For the text-containing cell, return its midpoint in [x, y] coordinate format. 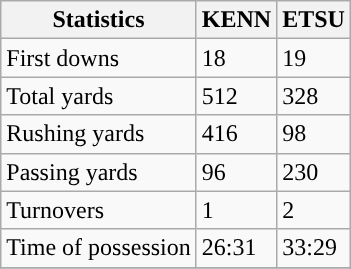
Passing yards [99, 172]
1 [236, 210]
98 [314, 134]
ETSU [314, 20]
Total yards [99, 96]
26:31 [236, 248]
Time of possession [99, 248]
Statistics [99, 20]
Rushing yards [99, 134]
512 [236, 96]
2 [314, 210]
328 [314, 96]
416 [236, 134]
First downs [99, 58]
18 [236, 58]
33:29 [314, 248]
Turnovers [99, 210]
230 [314, 172]
KENN [236, 20]
19 [314, 58]
96 [236, 172]
